Identify which cell holds the provided text, then report its [X, Y] central coordinate. 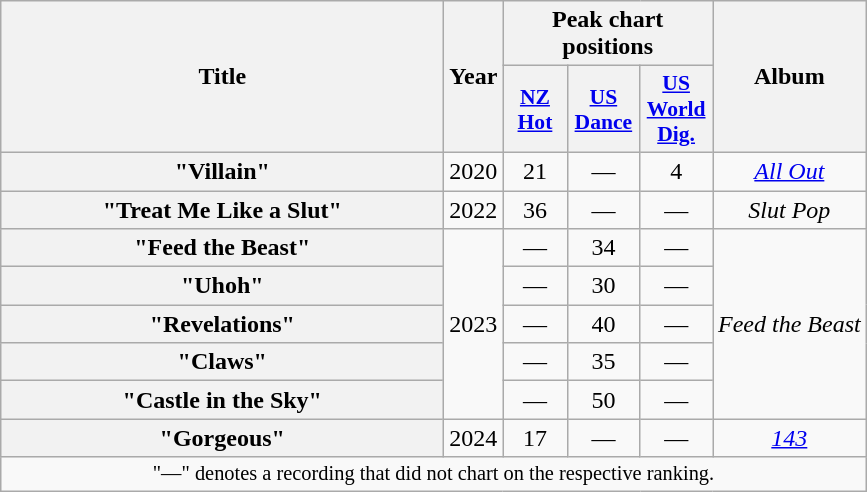
Feed the Beast [789, 324]
2024 [474, 438]
40 [604, 324]
"Revelations" [222, 324]
"Uhoh" [222, 286]
"Claws" [222, 362]
"Feed the Beast" [222, 248]
NZHot [535, 110]
Slut Pop [789, 209]
USDance [604, 110]
34 [604, 248]
35 [604, 362]
2022 [474, 209]
21 [535, 171]
"Castle in the Sky" [222, 400]
17 [535, 438]
4 [676, 171]
Year [474, 77]
50 [604, 400]
USWorldDig. [676, 110]
2023 [474, 324]
Album [789, 77]
36 [535, 209]
Peak chart positions [608, 34]
"Treat Me Like a Slut" [222, 209]
2020 [474, 171]
30 [604, 286]
143 [789, 438]
All Out [789, 171]
"—" denotes a recording that did not chart on the respective ranking. [434, 474]
"Villain" [222, 171]
Title [222, 77]
"Gorgeous" [222, 438]
